Detect which cell encompasses the target text, then output its [x, y] center coordinate. 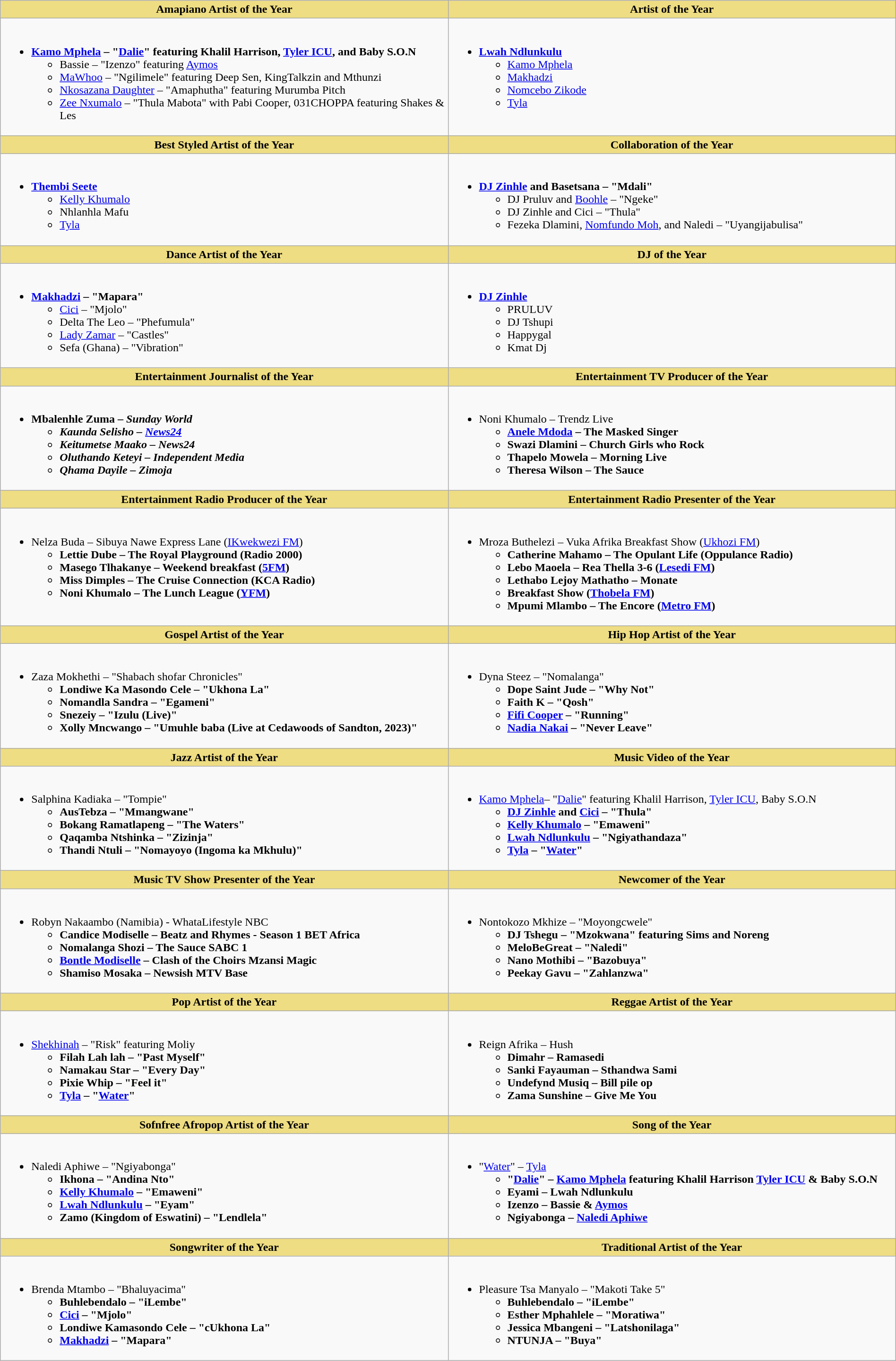
Entertainment Radio Producer of the Year [224, 499]
Noni Khumalo – Trendz LiveAnele Mdoda – The Masked SingerSwazi Dlamini – Church Girls who RockThapelo Mowela – Morning LiveTheresa Wilson – The Sauce [672, 438]
DJ ZinhlePRULUVDJ TshupiHappygalKmat Dj [672, 316]
Traditional Artist of the Year [672, 1247]
Makhadzi – "Mapara"Cici – "Mjolo"Delta The Leo – "Phefumula"Lady Zamar – "Castles"Sefa (Ghana) – "Vibration" [224, 316]
Reggae Artist of the Year [672, 1002]
Music TV Show Presenter of the Year [224, 880]
Thembi SeeteKelly KhumaloNhlanhla MafuTyla [224, 199]
Brenda Mtambo – "Bhaluyacima"Buhlebendalo – "iLembe"Cici – "Mjolo"Londiwe Kamasondo Cele – "cUkhona La"Makhadzi – "Mapara" [224, 1309]
Newcomer of the Year [672, 880]
Dyna Steez – "Nomalanga"Dope Saint Jude – "Why Not"Faith K – "Qosh"Fifi Cooper – "Running"Nadia Nakai – "Never Leave" [672, 696]
Pop Artist of the Year [224, 1002]
Entertainment TV Producer of the Year [672, 377]
Shekhinah – "Risk" featuring MoliyFilah Lah lah – "Past Myself"Namakau Star – "Every Day"Pixie Whip – "Feel it"Tyla – "Water" [224, 1064]
Songwriter of the Year [224, 1247]
Sofnfree Afropop Artist of the Year [224, 1125]
Pleasure Tsa Manyalo – "Makoti Take 5"Buhlebendalo – "iLembe"Esther Mphahlele – "Moratiwa"Jessica Mbangeni – "Latshonilaga"NTUNJA – "Buya" [672, 1309]
Gospel Artist of the Year [224, 634]
Jazz Artist of the Year [224, 757]
Song of the Year [672, 1125]
Mbalenhle Zuma – Sunday WorldKaunda Selisho – News24Keitumetse Maako – News24Oluthando Keteyi – Independent MediaQhama Dayile – Zimoja [224, 438]
Hip Hop Artist of the Year [672, 634]
Collaboration of the Year [672, 145]
Best Styled Artist of the Year [224, 145]
DJ of the Year [672, 254]
Dance Artist of the Year [224, 254]
Amapiano Artist of the Year [224, 9]
Music Video of the Year [672, 757]
Entertainment Journalist of the Year [224, 377]
Lwah NdlunkuluKamo MphelaMakhadziNomcebo ZikodeTyla [672, 77]
Entertainment Radio Presenter of the Year [672, 499]
Naledi Aphiwe – "Ngiyabonga"Ikhona – "Andina Nto"Kelly Khumalo – "Emaweni"Lwah Ndlunkulu – "Eyam"Zamo (Kingdom of Eswatini) – "Lendlela" [224, 1186]
Reign Afrika – HushDimahr – RamasediSanki Fayauman – Sthandwa SamiUndefynd Musiq – Bill pile opZama Sunshine – Give Me You [672, 1064]
Artist of the Year [672, 9]
